For the text-containing cell, return its midpoint in (X, Y) coordinate format. 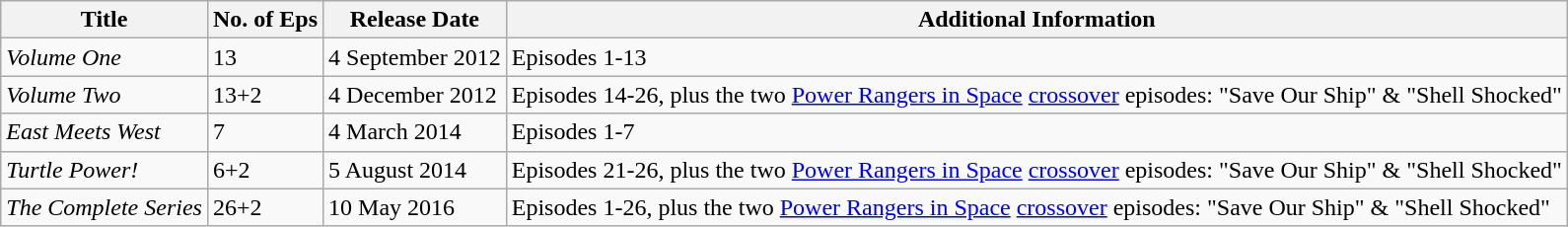
Release Date (415, 20)
Episodes 1-26, plus the two Power Rangers in Space crossover episodes: "Save Our Ship" & "Shell Shocked" (1036, 207)
Additional Information (1036, 20)
The Complete Series (105, 207)
13 (264, 57)
6+2 (264, 170)
Title (105, 20)
7 (264, 132)
4 March 2014 (415, 132)
Volume One (105, 57)
Episodes 1-13 (1036, 57)
No. of Eps (264, 20)
Episodes 21-26, plus the two Power Rangers in Space crossover episodes: "Save Our Ship" & "Shell Shocked" (1036, 170)
Episodes 1-7 (1036, 132)
Volume Two (105, 95)
5 August 2014 (415, 170)
13+2 (264, 95)
10 May 2016 (415, 207)
4 September 2012 (415, 57)
East Meets West (105, 132)
4 December 2012 (415, 95)
26+2 (264, 207)
Episodes 14-26, plus the two Power Rangers in Space crossover episodes: "Save Our Ship" & "Shell Shocked" (1036, 95)
Turtle Power! (105, 170)
